Find where the given text appears and provide that cell's center as [X, Y] coordinate. 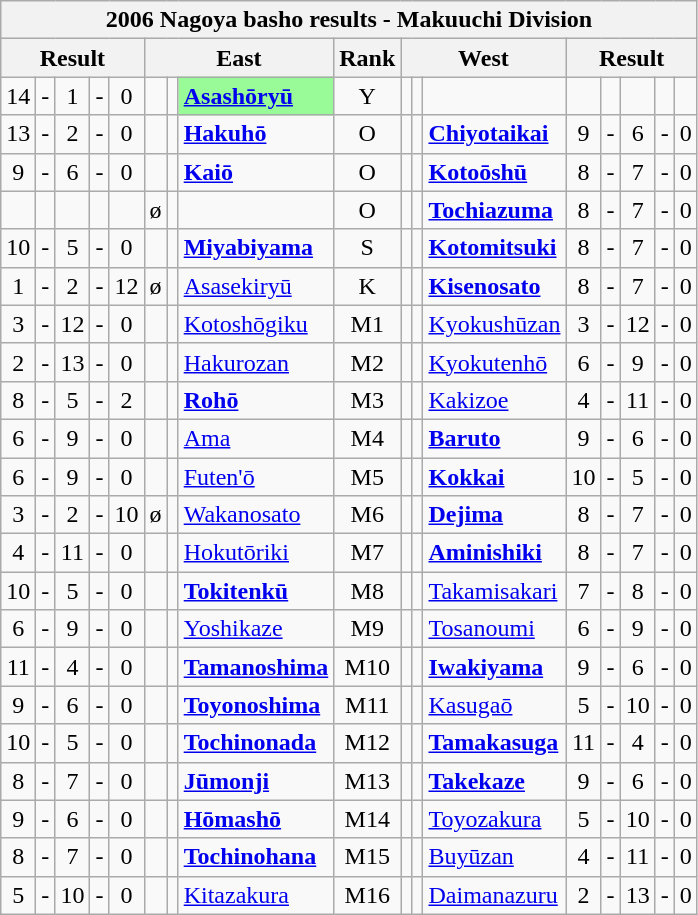
Kitazakura [256, 895]
Y [368, 96]
Kotoshōgiku [256, 324]
2006 Nagoya basho results - Makuuchi Division [350, 20]
Hokutōriki [256, 553]
M8 [368, 591]
Jūmonji [256, 781]
Tosanoumi [494, 629]
Toyonoshima [256, 705]
M5 [368, 477]
Buyūzan [494, 857]
Takekaze [494, 781]
Tokitenkū [256, 591]
M2 [368, 362]
M13 [368, 781]
Daimanazuru [494, 895]
Kisenosato [494, 286]
Aminishiki [494, 553]
Baruto [494, 438]
Chiyotaikai [494, 134]
Tochiazuma [494, 210]
Kotomitsuki [494, 248]
Tamanoshima [256, 667]
Toyozakura [494, 819]
Tamakasuga [494, 743]
East [239, 58]
M10 [368, 667]
M9 [368, 629]
M15 [368, 857]
Futen'ō [256, 477]
M14 [368, 819]
West [484, 58]
Takamisakari [494, 591]
M3 [368, 400]
Rank [368, 58]
Asasekiryū [256, 286]
Kaiō [256, 172]
K [368, 286]
Kakizoe [494, 400]
S [368, 248]
Wakanosato [256, 515]
Kyokushūzan [494, 324]
Hakurozan [256, 362]
Kyokutenhō [494, 362]
M6 [368, 515]
Asashōryū [256, 96]
Kokkai [494, 477]
Hōmashō [256, 819]
Hakuhō [256, 134]
M16 [368, 895]
Dejima [494, 515]
M7 [368, 553]
Kasugaō [494, 705]
M12 [368, 743]
Iwakiyama [494, 667]
Ama [256, 438]
14 [18, 96]
Rohō [256, 400]
Tochinohana [256, 857]
Yoshikaze [256, 629]
M4 [368, 438]
M1 [368, 324]
Kotoōshū [494, 172]
Tochinonada [256, 743]
Miyabiyama [256, 248]
M11 [368, 705]
